Search for the cell housing the specified text and yield its [X, Y] center coordinate. 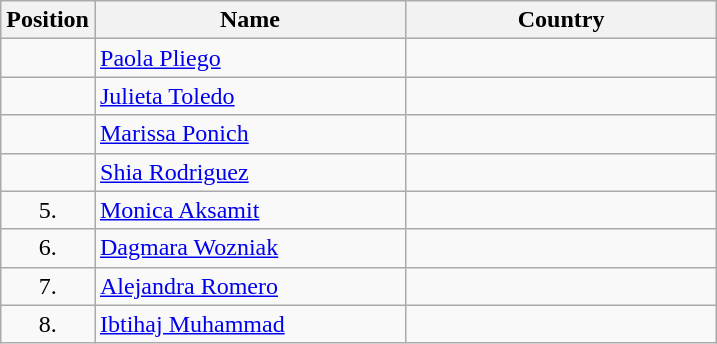
Dagmara Wozniak [250, 248]
Country [562, 20]
Paola Pliego [250, 58]
Marissa Ponich [250, 134]
Name [250, 20]
7. [48, 286]
Monica Aksamit [250, 210]
Shia Rodriguez [250, 172]
6. [48, 248]
Ibtihaj Muhammad [250, 324]
Position [48, 20]
5. [48, 210]
8. [48, 324]
Julieta Toledo [250, 96]
Alejandra Romero [250, 286]
